Locate the cell with the specified text and output its [x, y] center coordinate. 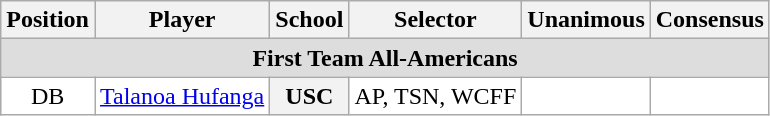
Consensus [710, 20]
Player [182, 20]
Talanoa Hufanga [182, 96]
Selector [436, 20]
School [310, 20]
AP, TSN, WCFF [436, 96]
Unanimous [586, 20]
Position [48, 20]
First Team All-Americans [386, 58]
DB [48, 96]
USC [310, 96]
